Provide the [X, Y] coordinate of the cell's center where the given text is located.  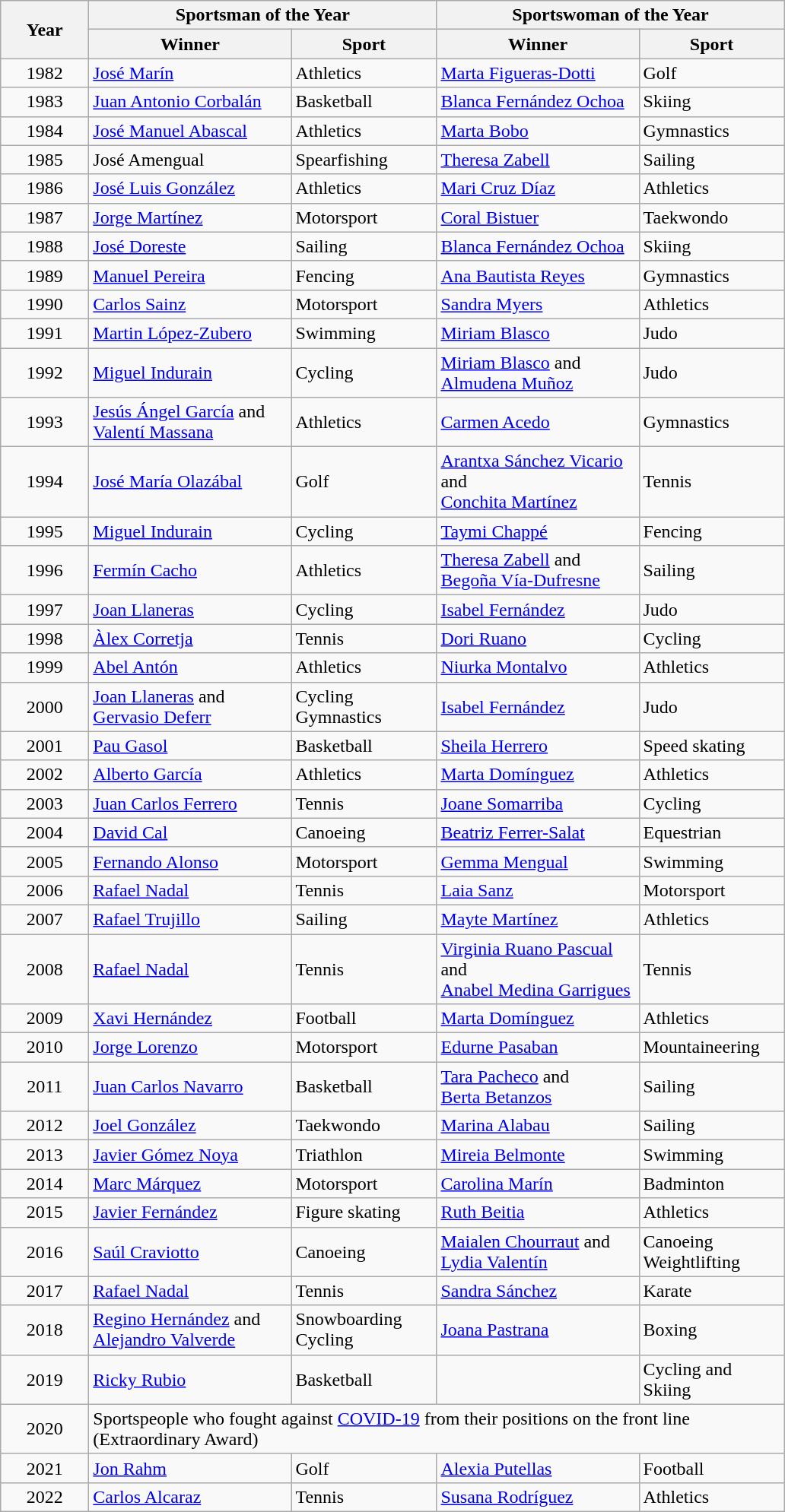
Juan Antonio Corbalán [190, 102]
Jorge Lorenzo [190, 1048]
2003 [45, 804]
Arantxa Sánchez Vicario andConchita Martínez [538, 482]
2001 [45, 746]
1986 [45, 189]
Figure skating [364, 1212]
Ruth Beitia [538, 1212]
2002 [45, 775]
Saúl Craviotto [190, 1251]
1993 [45, 423]
Joan Llaneras andGervasio Deferr [190, 707]
1997 [45, 610]
1998 [45, 639]
Àlex Corretja [190, 639]
Javier Fernández [190, 1212]
Alexia Putellas [538, 1468]
Regino Hernández andAlejandro Valverde [190, 1330]
Carmen Acedo [538, 423]
Triathlon [364, 1155]
David Cal [190, 832]
Carlos Sainz [190, 304]
Spearfishing [364, 160]
Theresa Zabell andBegoña Vía-Dufresne [538, 570]
Fermín Cacho [190, 570]
2018 [45, 1330]
José Luis González [190, 189]
2005 [45, 861]
Mari Cruz Díaz [538, 189]
Ricky Rubio [190, 1379]
José Doreste [190, 246]
1999 [45, 667]
Marc Márquez [190, 1184]
2000 [45, 707]
Coral Bistuer [538, 217]
Marina Alabau [538, 1126]
Maialen Chourraut andLydia Valentín [538, 1251]
2015 [45, 1212]
1995 [45, 531]
Manuel Pereira [190, 275]
Taymi Chappé [538, 531]
Xavi Hernández [190, 1019]
2004 [45, 832]
Cycling and Skiing [712, 1379]
Javier Gómez Noya [190, 1155]
SnowboardingCycling [364, 1330]
Dori Ruano [538, 639]
2021 [45, 1468]
2011 [45, 1087]
Miriam Blasco [538, 333]
1982 [45, 73]
Boxing [712, 1330]
Sandra Myers [538, 304]
Niurka Montalvo [538, 667]
2022 [45, 1497]
Susana Rodríguez [538, 1497]
2006 [45, 890]
1985 [45, 160]
1988 [45, 246]
Alberto García [190, 775]
Joane Somarriba [538, 804]
Gemma Mengual [538, 861]
Miriam Blasco andAlmudena Muñoz [538, 372]
Karate [712, 1291]
1990 [45, 304]
Sandra Sánchez [538, 1291]
1987 [45, 217]
2008 [45, 968]
Martin López-Zubero [190, 333]
2007 [45, 919]
1989 [45, 275]
Carolina Marín [538, 1184]
Jon Rahm [190, 1468]
Sportspeople who fought against COVID-19 from their positions on the front line (Extraordinary Award) [437, 1429]
Marta Bobo [538, 131]
José Amengual [190, 160]
Rafael Trujillo [190, 919]
2017 [45, 1291]
Speed skating [712, 746]
Fernando Alonso [190, 861]
Carlos Alcaraz [190, 1497]
1994 [45, 482]
Juan Carlos Navarro [190, 1087]
Equestrian [712, 832]
Badminton [712, 1184]
Ana Bautista Reyes [538, 275]
2012 [45, 1126]
1984 [45, 131]
1991 [45, 333]
Mountaineering [712, 1048]
José María Olazábal [190, 482]
2019 [45, 1379]
Sportsman of the Year [263, 15]
Jesús Ángel García andValentí Massana [190, 423]
1983 [45, 102]
Juan Carlos Ferrero [190, 804]
Joana Pastrana [538, 1330]
CyclingGymnastics [364, 707]
Tara Pacheco andBerta Betanzos [538, 1087]
Edurne Pasaban [538, 1048]
2010 [45, 1048]
Joel González [190, 1126]
Mayte Martínez [538, 919]
José Manuel Abascal [190, 131]
Sheila Herrero [538, 746]
2014 [45, 1184]
Mireia Belmonte [538, 1155]
Virginia Ruano Pascual andAnabel Medina Garrigues [538, 968]
Laia Sanz [538, 890]
2009 [45, 1019]
Joan Llaneras [190, 610]
Pau Gasol [190, 746]
1996 [45, 570]
Sportswoman of the Year [610, 15]
2020 [45, 1429]
Beatriz Ferrer-Salat [538, 832]
2013 [45, 1155]
2016 [45, 1251]
CanoeingWeightlifting [712, 1251]
Marta Figueras-Dotti [538, 73]
Theresa Zabell [538, 160]
Abel Antón [190, 667]
José Marín [190, 73]
Year [45, 30]
1992 [45, 372]
Jorge Martínez [190, 217]
